Output the (X, Y) coordinate of the center of the cell containing the given text.  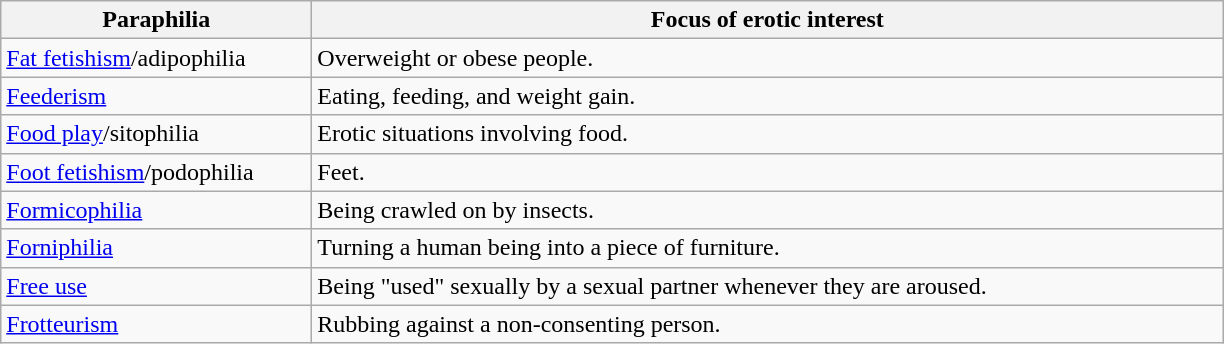
Overweight or obese people. (768, 58)
Being crawled on by insects. (768, 210)
Being "used" sexually by a sexual partner whenever they are aroused. (768, 286)
Erotic situations involving food. (768, 134)
Focus of erotic interest (768, 20)
Paraphilia (156, 20)
Turning a human being into a piece of furniture. (768, 248)
Food play/sitophilia (156, 134)
Frotteurism (156, 324)
Feet. (768, 172)
Rubbing against a non-consenting person. (768, 324)
Feederism (156, 96)
Formicophilia (156, 210)
Foot fetishism/podophilia (156, 172)
Fat fetishism/adipophilia (156, 58)
Forniphilia (156, 248)
Eating, feeding, and weight gain. (768, 96)
Free use (156, 286)
